Return (x, y) of the center of cell containing provided text 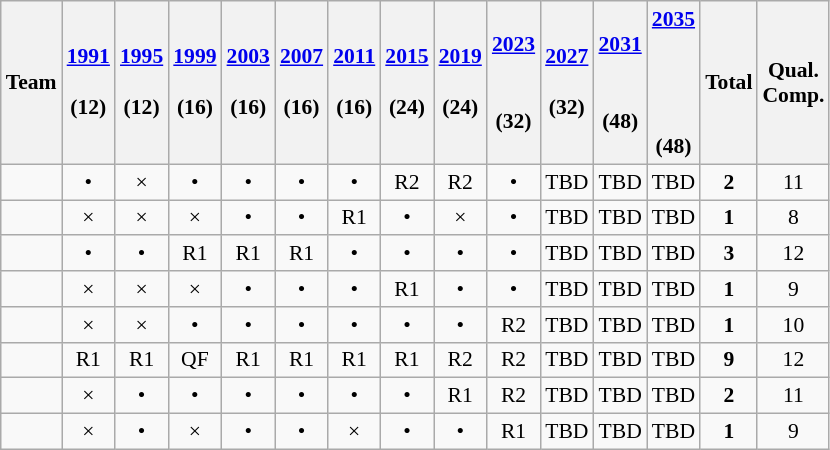
2031(48) (620, 82)
1991(12) (88, 82)
Total (728, 82)
QF (194, 360)
2011(16) (354, 82)
3 (728, 254)
Team (32, 82)
2007(16) (302, 82)
2023(32) (514, 82)
1999(16) (194, 82)
2027(32) (566, 82)
2035(48) (674, 82)
Qual.Comp. (793, 82)
1995(12) (142, 82)
2019(24) (460, 82)
2015(24) (406, 82)
2003(16) (248, 82)
8 (793, 218)
10 (793, 325)
